Search for the cell housing the specified text and yield its [X, Y] center coordinate. 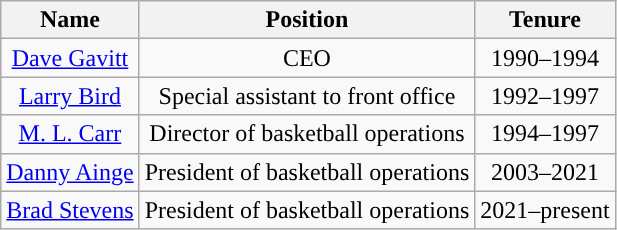
M. L. Carr [70, 134]
Dave Gavitt [70, 58]
1990–1994 [545, 58]
Name [70, 20]
Special assistant to front office [307, 96]
Larry Bird [70, 96]
1994–1997 [545, 134]
Position [307, 20]
Tenure [545, 20]
2021–present [545, 210]
2003–2021 [545, 172]
CEO [307, 58]
1992–1997 [545, 96]
Danny Ainge [70, 172]
Brad Stevens [70, 210]
Director of basketball operations [307, 134]
